For the text-containing cell, return its midpoint in (x, y) coordinate format. 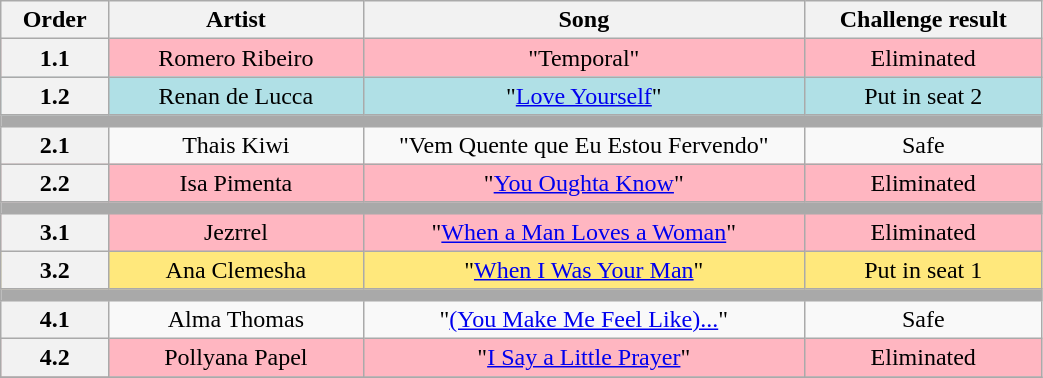
Renan de Lucca (236, 96)
"Vem Quente que Eu Estou Fervendo" (584, 145)
"Temporal" (584, 58)
"Love Yourself" (584, 96)
Pollyana Papel (236, 357)
Isa Pimenta (236, 183)
Alma Thomas (236, 319)
"You Oughta Know" (584, 183)
3.2 (55, 270)
1.2 (55, 96)
Thais Kiwi (236, 145)
Ana Clemesha (236, 270)
Song (584, 20)
Put in seat 2 (923, 96)
"When I Was Your Man" (584, 270)
Order (55, 20)
Jezrrel (236, 232)
3.1 (55, 232)
Romero Ribeiro (236, 58)
"(You Make Me Feel Like)..." (584, 319)
2.2 (55, 183)
"When a Man Loves a Woman" (584, 232)
"I Say a Little Prayer" (584, 357)
2.1 (55, 145)
4.1 (55, 319)
4.2 (55, 357)
Challenge result (923, 20)
Put in seat 1 (923, 270)
Artist (236, 20)
1.1 (55, 58)
